Locate the cell with the specified text and output its (X, Y) center coordinate. 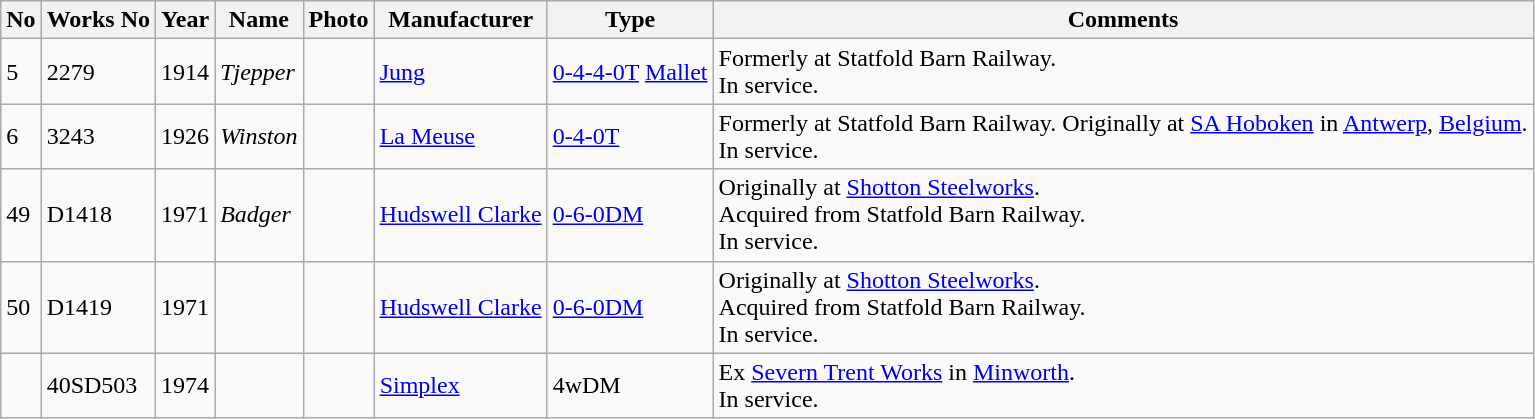
Works No (98, 20)
0-4-4-0T Mallet (630, 72)
Ex Severn Trent Works in Minworth. In service. (1123, 386)
Badger (259, 215)
1926 (186, 136)
49 (21, 215)
Year (186, 20)
No (21, 20)
Formerly at Statfold Barn Railway. Originally at SA Hoboken in Antwerp, Belgium.In service. (1123, 136)
Simplex (460, 386)
4wDM (630, 386)
D1419 (98, 307)
6 (21, 136)
Photo (338, 20)
2279 (98, 72)
Manufacturer (460, 20)
Formerly at Statfold Barn Railway.In service. (1123, 72)
Jung (460, 72)
La Meuse (460, 136)
1914 (186, 72)
0-4-0T (630, 136)
5 (21, 72)
1974 (186, 386)
3243 (98, 136)
Comments (1123, 20)
Winston (259, 136)
50 (21, 307)
Tjepper (259, 72)
Name (259, 20)
D1418 (98, 215)
Type (630, 20)
40SD503 (98, 386)
